Provide the (X, Y) coordinate of the cell's center where the given text is located.  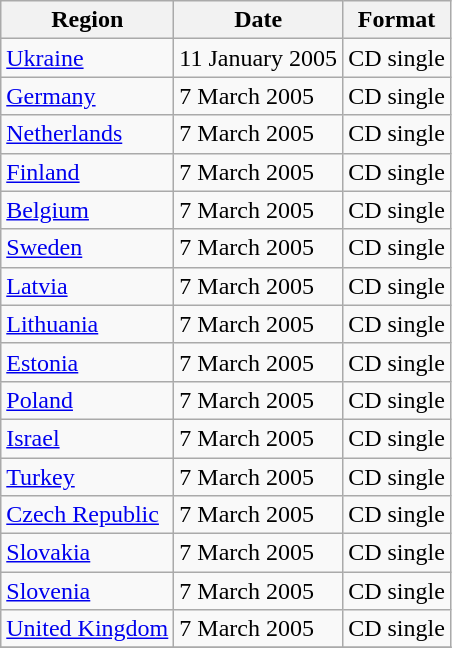
Israel (88, 438)
United Kingdom (88, 629)
Belgium (88, 210)
Latvia (88, 286)
Finland (88, 172)
Netherlands (88, 134)
Slovakia (88, 553)
Czech Republic (88, 515)
Sweden (88, 248)
Slovenia (88, 591)
Lithuania (88, 324)
Estonia (88, 362)
11 January 2005 (258, 58)
Ukraine (88, 58)
Poland (88, 400)
Germany (88, 96)
Date (258, 20)
Turkey (88, 477)
Format (397, 20)
Region (88, 20)
